Detect which cell encompasses the target text, then output its (X, Y) center coordinate. 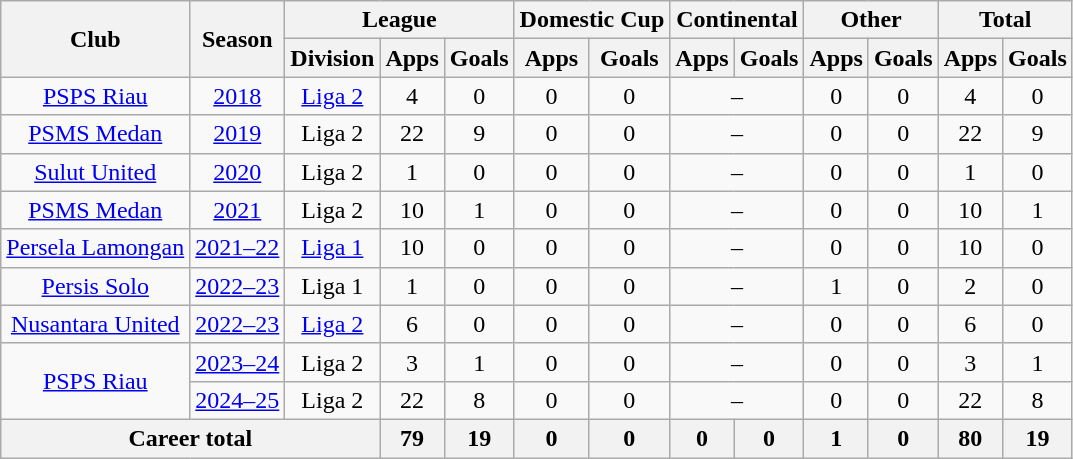
2021–22 (238, 248)
Total (1005, 20)
Career total (190, 438)
Season (238, 39)
80 (970, 438)
Persis Solo (96, 286)
2024–25 (238, 400)
Nusantara United (96, 324)
2021 (238, 210)
Division (332, 58)
79 (412, 438)
Persela Lamongan (96, 248)
2023–24 (238, 362)
Domestic Cup (592, 20)
2018 (238, 96)
Club (96, 39)
Continental (737, 20)
2020 (238, 172)
Other (871, 20)
2 (970, 286)
2019 (238, 134)
Sulut United (96, 172)
League (400, 20)
